Detect which cell encompasses the target text, then output its [X, Y] center coordinate. 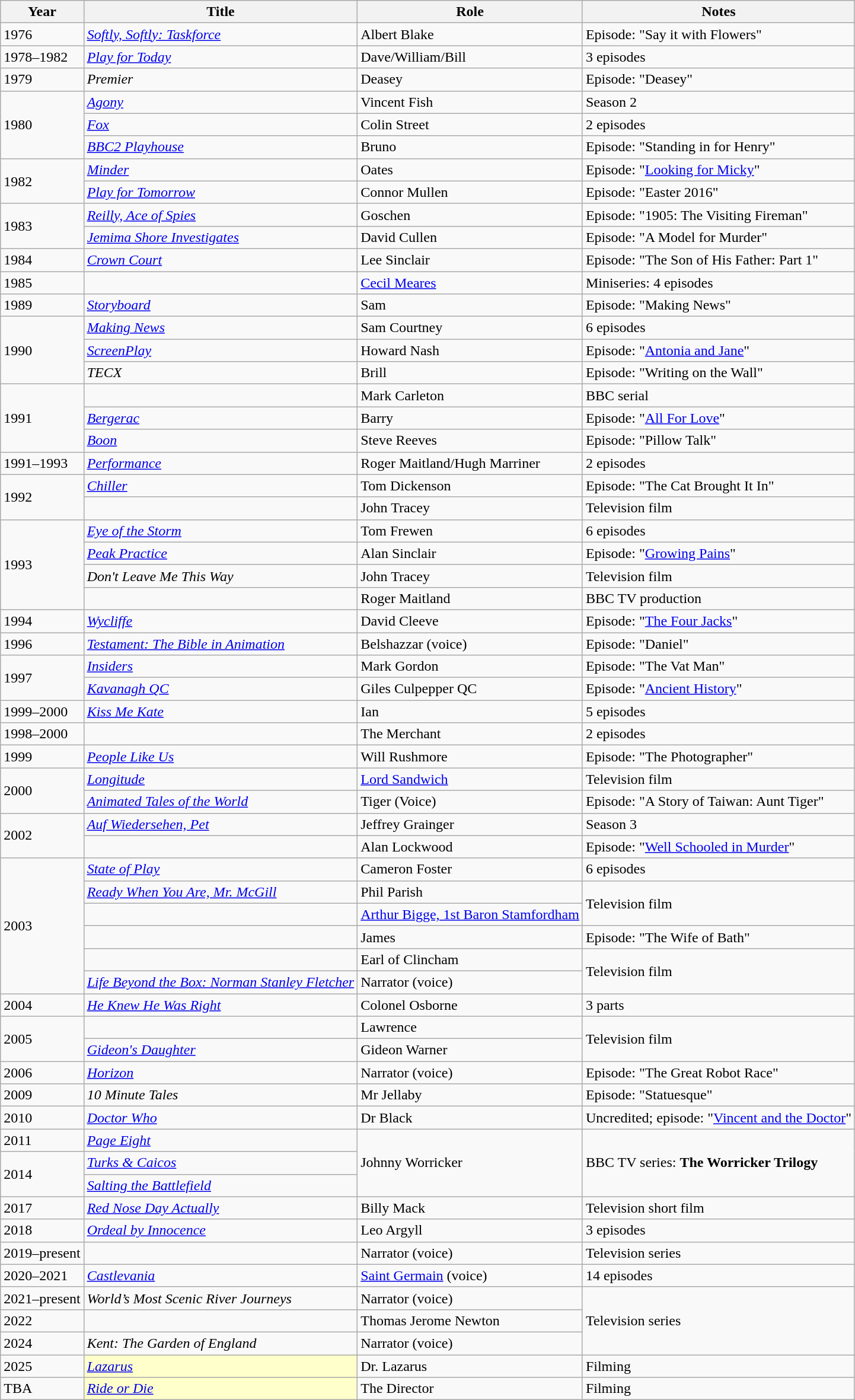
Ian [470, 712]
Episode: "Statuesque" [719, 1095]
Premier [221, 79]
2010 [42, 1118]
Chiller [221, 486]
Jeffrey Grainger [470, 824]
Sam [470, 305]
1976 [42, 34]
Belshazzar (voice) [470, 643]
3 parts [719, 1005]
Roger Maitland/Hugh Marriner [470, 463]
Jemima Shore Investigates [221, 237]
Kent: The Garden of England [221, 1343]
Episode: "Standing in for Henry" [719, 147]
Boon [221, 441]
Episode: "Deasey" [719, 79]
Giles Culpepper QC [470, 689]
David Cullen [470, 237]
1991 [42, 418]
1992 [42, 497]
2003 [42, 926]
2022 [42, 1321]
People Like Us [221, 757]
1982 [42, 181]
Peak Practice [221, 553]
Episode: "A Story of Taiwan: Aunt Tiger" [719, 802]
Episode: "The Vat Man" [719, 666]
1984 [42, 260]
2009 [42, 1095]
1998–2000 [42, 734]
Insiders [221, 666]
Miniseries: 4 episodes [719, 283]
Episode: "Making News" [719, 305]
Episode: "All For Love" [719, 418]
State of Play [221, 869]
Title [221, 12]
Earl of Clincham [470, 959]
10 Minute Tales [221, 1095]
Eye of the Storm [221, 531]
Play for Today [221, 57]
Turks & Caicos [221, 1163]
Episode: "Pillow Talk" [719, 441]
Alan Sinclair [470, 553]
Role [470, 12]
Episode: "Easter 2016" [719, 192]
Episode: "Looking for Micky" [719, 170]
Mark Gordon [470, 666]
Episode: "The Great Robot Race" [719, 1073]
Alan Lockwood [470, 847]
5 episodes [719, 712]
Play for Tomorrow [221, 192]
Year [42, 12]
2018 [42, 1230]
1983 [42, 226]
ScreenPlay [221, 350]
2000 [42, 790]
Barry [470, 418]
2011 [42, 1140]
1999–2000 [42, 712]
Life Beyond the Box: Norman Stanley Fletcher [221, 982]
Season 3 [719, 824]
Castlevania [221, 1275]
Connor Mullen [470, 192]
Reilly, Ace of Spies [221, 215]
Notes [719, 12]
Testament: The Bible in Animation [221, 643]
Sam Courtney [470, 328]
Albert Blake [470, 34]
Making News [221, 328]
2021–present [42, 1298]
2019–present [42, 1253]
Episode: "Say it with Flowers" [719, 34]
Colin Street [470, 125]
Episode: "1905: The Visiting Fireman" [719, 215]
Season 2 [719, 102]
Episode: "The Wife of Bath" [719, 937]
Performance [221, 463]
World’s Most Scenic River Journeys [221, 1298]
Storyboard [221, 305]
Bruno [470, 147]
Billy Mack [470, 1208]
1991–1993 [42, 463]
1985 [42, 283]
Lee Sinclair [470, 260]
2017 [42, 1208]
Oates [470, 170]
Kiss Me Kate [221, 712]
Lord Sandwich [470, 779]
Episode: "The Son of His Father: Part 1" [719, 260]
Salting the Battlefield [221, 1185]
Fox [221, 125]
Page Eight [221, 1140]
Vincent Fish [470, 102]
David Cleeve [470, 621]
Horizon [221, 1073]
Episode: "The Four Jacks" [719, 621]
The Director [470, 1389]
Dave/William/Bill [470, 57]
Cecil Meares [470, 283]
1994 [42, 621]
Ordeal by Innocence [221, 1230]
BBC2 Playhouse [221, 147]
Wycliffe [221, 621]
Gideon's Daughter [221, 1050]
Mark Carleton [470, 396]
Thomas Jerome Newton [470, 1321]
BBC TV series: The Worricker Trilogy [719, 1163]
Ride or Die [221, 1389]
Steve Reeves [470, 441]
2025 [42, 1366]
Episode: "Growing Pains" [719, 553]
Roger Maitland [470, 598]
Will Rushmore [470, 757]
Bergerac [221, 418]
Arthur Bigge, 1st Baron Stamfordham [470, 914]
2005 [42, 1039]
Red Nose Day Actually [221, 1208]
Episode: "A Model for Murder" [719, 237]
2014 [42, 1174]
1993 [42, 565]
Phil Parish [470, 892]
Episode: "The Cat Brought It In" [719, 486]
Episode: "Ancient History" [719, 689]
Ready When You Are, Mr. McGill [221, 892]
2020–2021 [42, 1275]
Kavanagh QC [221, 689]
Episode: "Well Schooled in Murder" [719, 847]
Softly, Softly: Taskforce [221, 34]
1980 [42, 125]
14 episodes [719, 1275]
1979 [42, 79]
Colonel Osborne [470, 1005]
Brill [470, 373]
Tiger (Voice) [470, 802]
1997 [42, 678]
Goschen [470, 215]
2004 [42, 1005]
2006 [42, 1073]
Tom Frewen [470, 531]
James [470, 937]
He Knew He Was Right [221, 1005]
1999 [42, 757]
Episode: "Writing on the Wall" [719, 373]
Crown Court [221, 260]
Saint Germain (voice) [470, 1275]
Longitude [221, 779]
Mr Jellaby [470, 1095]
The Merchant [470, 734]
TBA [42, 1389]
Animated Tales of the World [221, 802]
Doctor Who [221, 1118]
Dr. Lazarus [470, 1366]
Episode: "The Photographer" [719, 757]
1978–1982 [42, 57]
Episode: "Antonia and Jane" [719, 350]
1990 [42, 350]
TECX [221, 373]
2024 [42, 1343]
Television short film [719, 1208]
Uncredited; episode: "Vincent and the Doctor" [719, 1118]
Deasey [470, 79]
Cameron Foster [470, 869]
Auf Wiedersehen, Pet [221, 824]
BBC serial [719, 396]
1996 [42, 643]
Minder [221, 170]
Tom Dickenson [470, 486]
2002 [42, 835]
1989 [42, 305]
Leo Argyll [470, 1230]
Johnny Worricker [470, 1163]
BBC TV production [719, 598]
Agony [221, 102]
Lawrence [470, 1028]
Episode: "Daniel" [719, 643]
Don't Leave Me This Way [221, 576]
Dr Black [470, 1118]
Gideon Warner [470, 1050]
Howard Nash [470, 350]
Lazarus [221, 1366]
